Locate the cell with the specified text and output its (x, y) center coordinate. 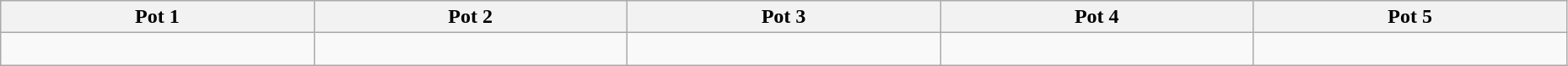
Pot 3 (783, 17)
Pot 4 (1097, 17)
Pot 5 (1410, 17)
Pot 2 (471, 17)
Pot 1 (157, 17)
